Determine the [x, y] coordinate at the center of the cell enclosing the given text.  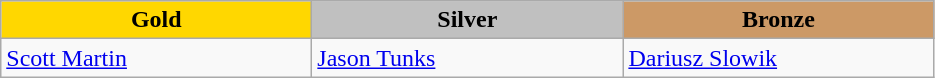
Jason Tunks [468, 58]
Silver [468, 20]
Bronze [778, 20]
Gold [156, 20]
Scott Martin [156, 58]
Dariusz Slowik [778, 58]
